From the cell containing the given text, extract its center point as (X, Y) coordinate. 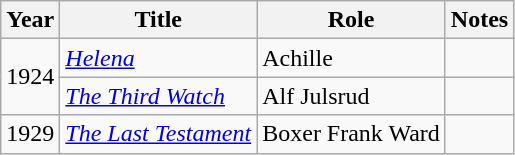
The Last Testament (158, 134)
The Third Watch (158, 96)
1924 (30, 77)
Role (352, 20)
1929 (30, 134)
Alf Julsrud (352, 96)
Title (158, 20)
Notes (479, 20)
Year (30, 20)
Helena (158, 58)
Boxer Frank Ward (352, 134)
Achille (352, 58)
